Detect which cell encompasses the target text, then output its (X, Y) center coordinate. 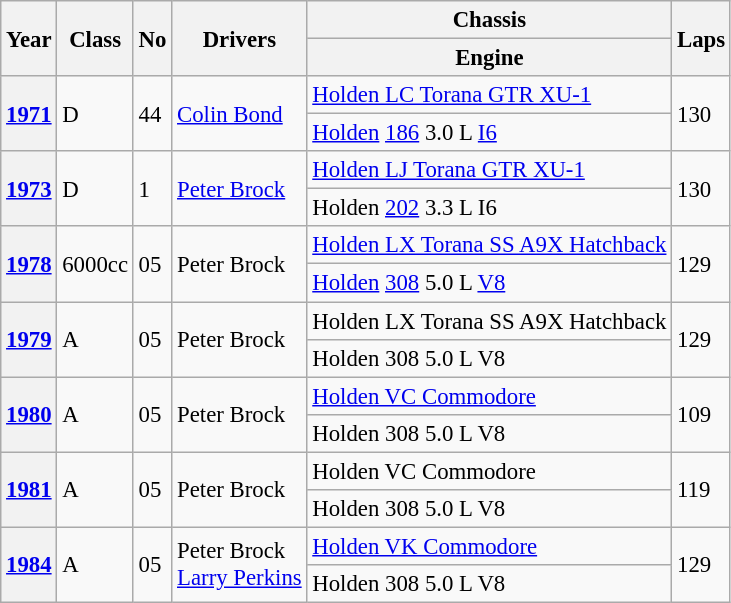
Holden 186 3.0 L I6 (490, 133)
Class (95, 38)
1971 (29, 114)
1979 (29, 340)
Engine (490, 58)
1984 (29, 564)
Holden VK Commodore (490, 546)
Holden 202 3.3 L I6 (490, 208)
Holden LJ Torana GTR XU-1 (490, 170)
Drivers (240, 38)
119 (702, 490)
Laps (702, 38)
1978 (29, 264)
109 (702, 414)
Holden LC Torana GTR XU-1 (490, 95)
6000cc (95, 264)
1980 (29, 414)
1981 (29, 490)
44 (152, 114)
Year (29, 38)
Chassis (490, 20)
Colin Bond (240, 114)
No (152, 38)
Peter Brock Larry Perkins (240, 564)
1973 (29, 188)
1 (152, 188)
